Scan for the cell matching the given text and deliver its [x, y] coordinate at center. 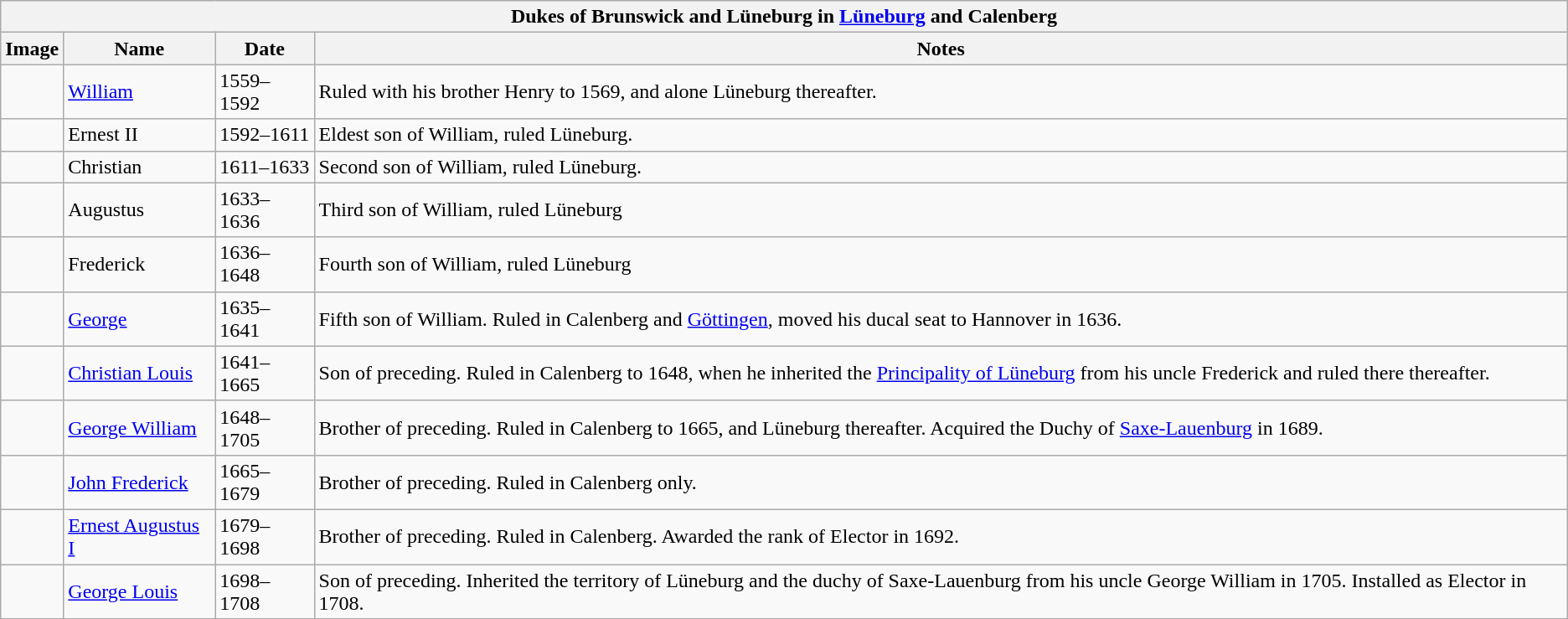
Son of preceding. Ruled in Calenberg to 1648, when he inherited the Principality of Lüneburg from his uncle Frederick and ruled there thereafter. [941, 374]
1636–1648 [265, 265]
George [139, 318]
Ruled with his brother Henry to 1569, and alone Lüneburg thereafter. [941, 92]
1648–1705 [265, 427]
George Louis [139, 591]
Christian [139, 167]
1698–1708 [265, 591]
Image [32, 49]
Frederick [139, 265]
Brother of preceding. Ruled in Calenberg. Awarded the rank of Elector in 1692. [941, 536]
Eldest son of William, ruled Lüneburg. [941, 135]
Fifth son of William. Ruled in Calenberg and Göttingen, moved his ducal seat to Hannover in 1636. [941, 318]
Second son of William, ruled Lüneburg. [941, 167]
Fourth son of William, ruled Lüneburg [941, 265]
George William [139, 427]
1641–1665 [265, 374]
Ernest Augustus I [139, 536]
1679–1698 [265, 536]
William [139, 92]
Date [265, 49]
1559–1592 [265, 92]
Third son of William, ruled Lüneburg [941, 209]
1665–1679 [265, 482]
Dukes of Brunswick and Lüneburg in Lüneburg and Calenberg [784, 17]
Brother of preceding. Ruled in Calenberg to 1665, and Lüneburg thereafter. Acquired the Duchy of Saxe-Lauenburg in 1689. [941, 427]
Augustus [139, 209]
Name [139, 49]
Ernest II [139, 135]
1633–1636 [265, 209]
1592–1611 [265, 135]
Brother of preceding. Ruled in Calenberg only. [941, 482]
1635–1641 [265, 318]
Christian Louis [139, 374]
Notes [941, 49]
1611–1633 [265, 167]
John Frederick [139, 482]
